Find where the given text appears and provide that cell's center as [x, y] coordinate. 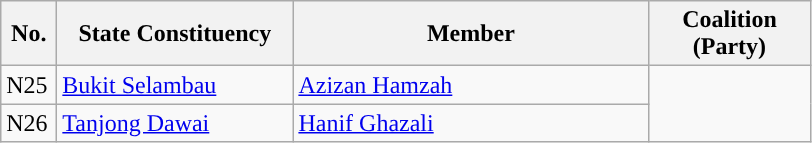
Hanif Ghazali [471, 123]
N26 [29, 123]
Tanjong Dawai [175, 123]
State Constituency [175, 34]
Member [471, 34]
N25 [29, 85]
Azizan Hamzah [471, 85]
No. [29, 34]
Coalition (Party) [730, 34]
Bukit Selambau [175, 85]
